Capture the cell that displays the provided text and extract its (x, y) central coordinate. 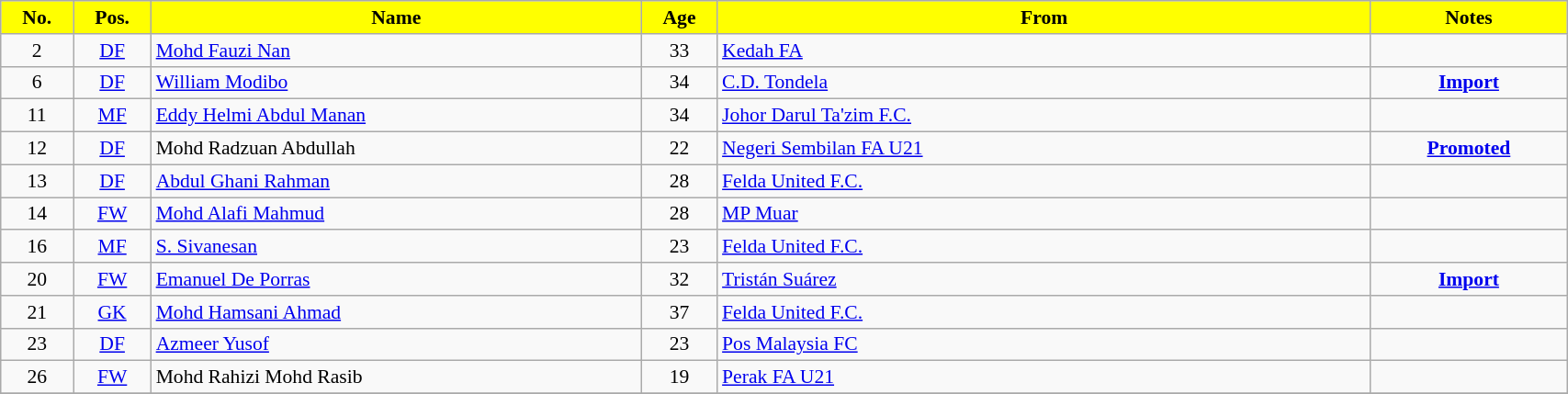
Emanuel De Porras (397, 279)
Azmeer Yusof (397, 344)
20 (37, 279)
Age (680, 17)
Negeri Sembilan FA U21 (1043, 149)
William Modibo (397, 83)
From (1043, 17)
S. Sivanesan (397, 247)
MP Muar (1043, 214)
14 (37, 214)
Kedah FA (1043, 51)
Mohd Rahizi Mohd Rasib (397, 377)
11 (37, 116)
Perak FA U21 (1043, 377)
13 (37, 181)
Pos Malaysia FC (1043, 344)
2 (37, 51)
Tristán Suárez (1043, 279)
Mohd Radzuan Abdullah (397, 149)
Mohd Alafi Mahmud (397, 214)
32 (680, 279)
37 (680, 312)
Pos. (112, 17)
6 (37, 83)
19 (680, 377)
Name (397, 17)
22 (680, 149)
Mohd Hamsani Ahmad (397, 312)
12 (37, 149)
21 (37, 312)
26 (37, 377)
GK (112, 312)
33 (680, 51)
Mohd Fauzi Nan (397, 51)
Johor Darul Ta'zim F.C. (1043, 116)
Promoted (1468, 149)
No. (37, 17)
Notes (1468, 17)
Eddy Helmi Abdul Manan (397, 116)
C.D. Tondela (1043, 83)
Abdul Ghani Rahman (397, 181)
16 (37, 247)
